Return the (x, y) coordinate for the center point of the cell that contains the specified text.  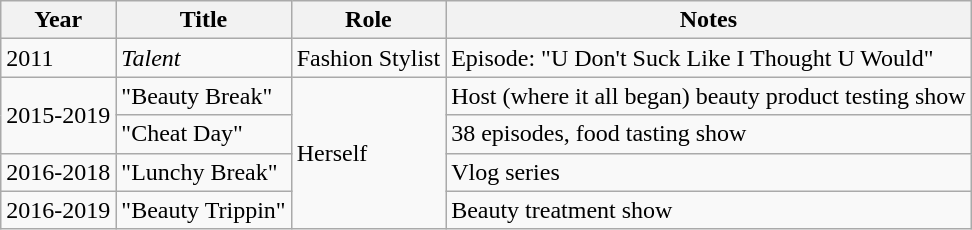
Fashion Stylist (368, 58)
Episode: "U Don't Suck Like I Thought U Would" (709, 58)
Title (204, 20)
Year (58, 20)
Host (where it all began) beauty product testing show (709, 96)
Herself (368, 153)
38 episodes, food tasting show (709, 134)
Beauty treatment show (709, 210)
"Cheat Day" (204, 134)
Role (368, 20)
Notes (709, 20)
2016-2018 (58, 172)
"Lunchy Break" (204, 172)
2015-2019 (58, 115)
"Beauty Break" (204, 96)
Talent (204, 58)
2016-2019 (58, 210)
Vlog series (709, 172)
2011 (58, 58)
"Beauty Trippin" (204, 210)
